Locate the cell with the specified text and output its (x, y) center coordinate. 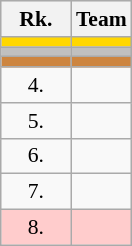
6. (36, 156)
Team (102, 19)
Rk. (36, 19)
5. (36, 121)
8. (36, 228)
7. (36, 192)
4. (36, 85)
